Find where the given text appears and provide that cell's center as (X, Y) coordinate. 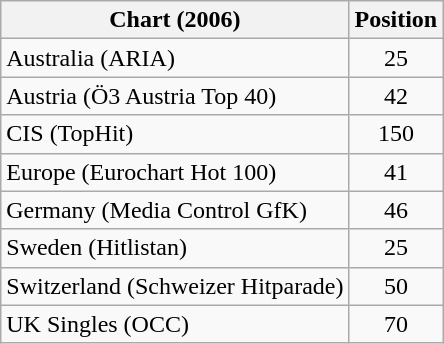
Australia (ARIA) (175, 58)
50 (396, 286)
Germany (Media Control GfK) (175, 210)
46 (396, 210)
CIS (TopHit) (175, 134)
70 (396, 324)
150 (396, 134)
Sweden (Hitlistan) (175, 248)
UK Singles (OCC) (175, 324)
Position (396, 20)
Chart (2006) (175, 20)
Switzerland (Schweizer Hitparade) (175, 286)
Europe (Eurochart Hot 100) (175, 172)
42 (396, 96)
41 (396, 172)
Austria (Ö3 Austria Top 40) (175, 96)
